Return the [x, y] coordinate for the center point of the cell that contains the specified text.  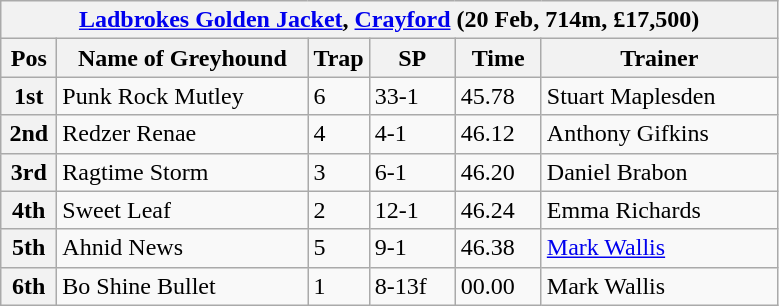
Ahnid News [182, 248]
2nd [29, 134]
6 [338, 96]
Trap [338, 58]
33-1 [412, 96]
Redzer Renae [182, 134]
9-1 [412, 248]
Punk Rock Mutley [182, 96]
5th [29, 248]
8-13f [412, 286]
6-1 [412, 172]
3rd [29, 172]
12-1 [412, 210]
Anthony Gifkins [659, 134]
45.78 [498, 96]
4-1 [412, 134]
3 [338, 172]
2 [338, 210]
Ladbrokes Golden Jacket, Crayford (20 Feb, 714m, £17,500) [390, 20]
46.20 [498, 172]
46.24 [498, 210]
Emma Richards [659, 210]
SP [412, 58]
00.00 [498, 286]
Pos [29, 58]
46.38 [498, 248]
4th [29, 210]
Sweet Leaf [182, 210]
Daniel Brabon [659, 172]
1st [29, 96]
6th [29, 286]
Trainer [659, 58]
Name of Greyhound [182, 58]
5 [338, 248]
Stuart Maplesden [659, 96]
1 [338, 286]
Bo Shine Bullet [182, 286]
46.12 [498, 134]
Time [498, 58]
4 [338, 134]
Ragtime Storm [182, 172]
